Extract the (x, y) coordinate from the center of the cell holding the provided text.  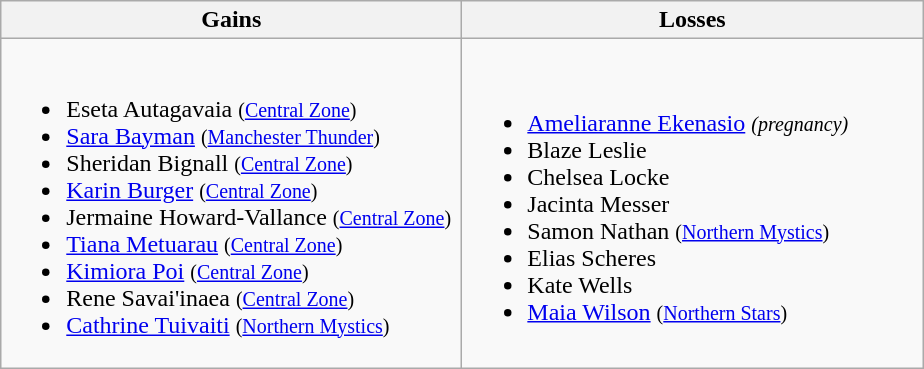
Losses (692, 20)
Gains (232, 20)
